Return (x, y) of the center of cell containing provided text 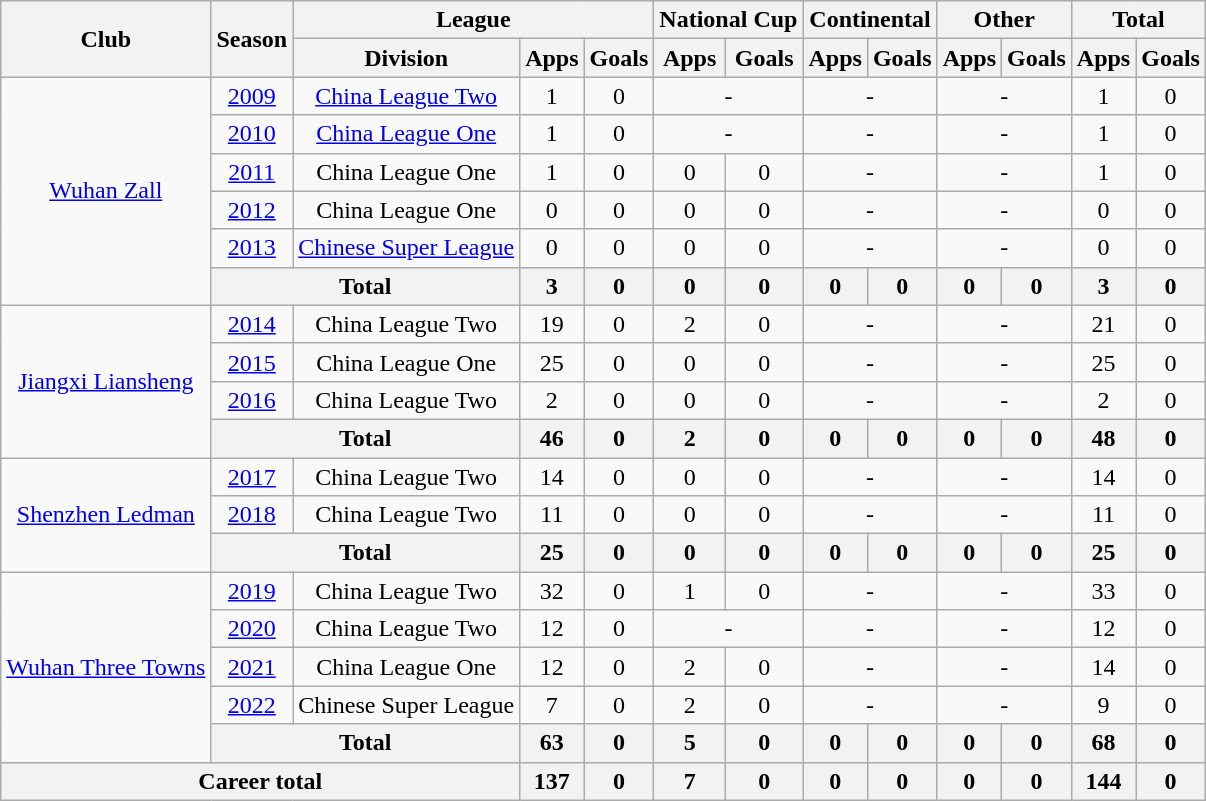
46 (552, 438)
68 (1103, 743)
2016 (252, 400)
9 (1103, 705)
144 (1103, 781)
Shenzhen Ledman (106, 515)
Wuhan Zall (106, 191)
2018 (252, 515)
Wuhan Three Towns (106, 667)
2020 (252, 629)
33 (1103, 591)
2009 (252, 96)
Division (406, 58)
48 (1103, 438)
2019 (252, 591)
2012 (252, 210)
Career total (260, 781)
Club (106, 39)
Other (1004, 20)
19 (552, 324)
2014 (252, 324)
2013 (252, 248)
National Cup (728, 20)
21 (1103, 324)
2017 (252, 477)
2021 (252, 667)
Continental (870, 20)
5 (690, 743)
2011 (252, 172)
32 (552, 591)
Season (252, 39)
League (474, 20)
137 (552, 781)
2015 (252, 362)
Jiangxi Liansheng (106, 381)
2022 (252, 705)
2010 (252, 134)
63 (552, 743)
